Pinpoint the cell where the given text exists, returning its [x, y] midpoint coordinate. 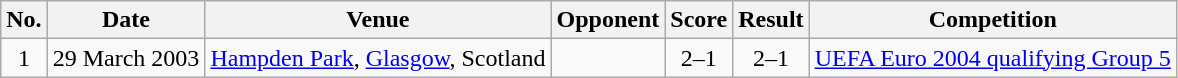
Date [126, 20]
Opponent [608, 20]
29 March 2003 [126, 58]
Hampden Park, Glasgow, Scotland [378, 58]
Result [771, 20]
Venue [378, 20]
Competition [992, 20]
No. [24, 20]
Score [699, 20]
UEFA Euro 2004 qualifying Group 5 [992, 58]
1 [24, 58]
